Find where the given text appears and provide that cell's center as [X, Y] coordinate. 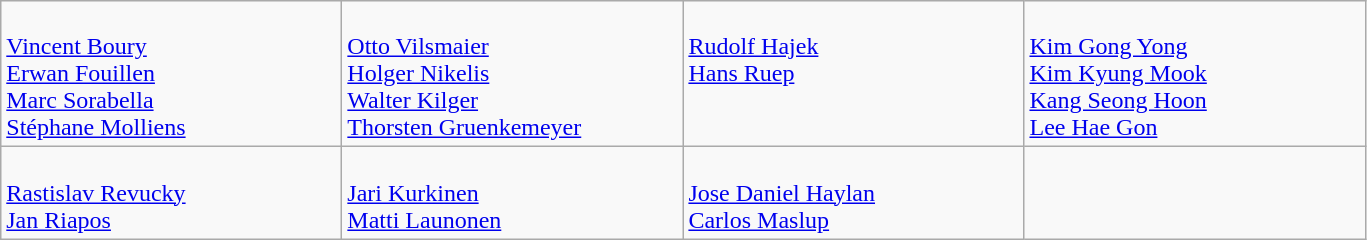
Vincent BouryErwan FouillenMarc SorabellaStéphane Molliens [172, 74]
Jose Daniel HaylanCarlos Maslup [854, 193]
Otto VilsmaierHolger NikelisWalter KilgerThorsten Gruenkemeyer [512, 74]
Jari KurkinenMatti Launonen [512, 193]
Rudolf HajekHans Ruep [854, 74]
Rastislav RevuckyJan Riapos [172, 193]
Kim Gong YongKim Kyung MookKang Seong HoonLee Hae Gon [1194, 74]
